Output the (x, y) coordinate of the center of the cell containing the given text.  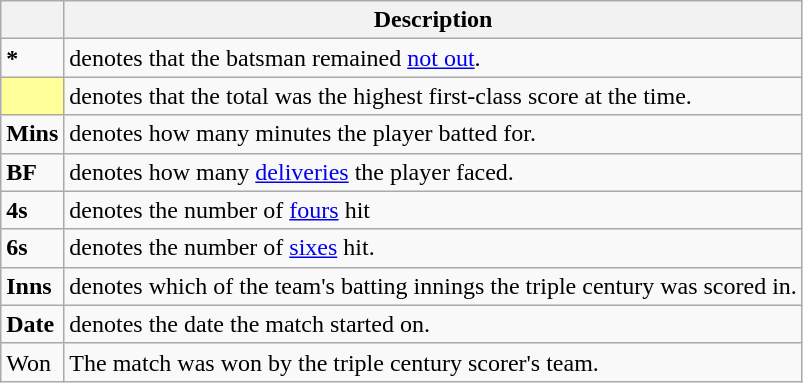
denotes the number of fours hit (434, 210)
4s (32, 210)
denotes how many minutes the player batted for. (434, 134)
* (32, 58)
Description (434, 20)
denotes that the total was the highest first-class score at the time. (434, 96)
6s (32, 248)
denotes the date the match started on. (434, 324)
Inns (32, 286)
denotes the number of sixes hit. (434, 248)
denotes which of the team's batting innings the triple century was scored in. (434, 286)
Mins (32, 134)
denotes how many deliveries the player faced. (434, 172)
Date (32, 324)
denotes that the batsman remained not out. (434, 58)
BF (32, 172)
Won (32, 362)
The match was won by the triple century scorer's team. (434, 362)
